Locate the cell with the specified text and output its [X, Y] center coordinate. 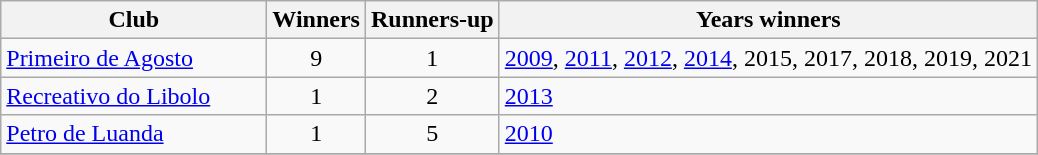
2010 [768, 134]
2 [432, 96]
Recreativo do Libolo [134, 96]
Winners [316, 20]
Years winners [768, 20]
Club [134, 20]
Primeiro de Agosto [134, 58]
Runners-up [432, 20]
9 [316, 58]
2009, 2011, 2012, 2014, 2015, 2017, 2018, 2019, 2021 [768, 58]
5 [432, 134]
Petro de Luanda [134, 134]
2013 [768, 96]
